Detect which cell encompasses the target text, then output its [X, Y] center coordinate. 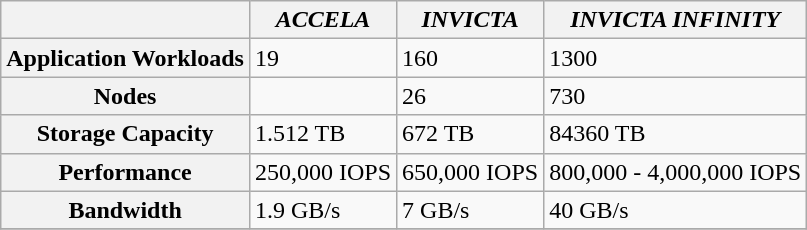
730 [676, 96]
800,000 - 4,000,000 IOPS [676, 172]
Storage Capacity [126, 134]
INVICTA [470, 20]
7 GB/s [470, 210]
40 GB/s [676, 210]
84360 TB [676, 134]
1.512 TB [322, 134]
Nodes [126, 96]
Bandwidth [126, 210]
650,000 IOPS [470, 172]
19 [322, 58]
1300 [676, 58]
ACCELA [322, 20]
672 TB [470, 134]
Application Workloads [126, 58]
Performance [126, 172]
26 [470, 96]
INVICTA INFINITY [676, 20]
250,000 IOPS [322, 172]
160 [470, 58]
1.9 GB/s [322, 210]
